Identify which cell holds the provided text, then report its [x, y] central coordinate. 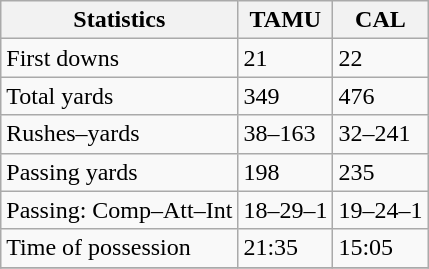
349 [286, 96]
235 [380, 172]
15:05 [380, 248]
Statistics [120, 20]
CAL [380, 20]
198 [286, 172]
38–163 [286, 134]
Total yards [120, 96]
First downs [120, 58]
21:35 [286, 248]
22 [380, 58]
Passing: Comp–Att–Int [120, 210]
Rushes–yards [120, 134]
18–29–1 [286, 210]
TAMU [286, 20]
21 [286, 58]
Time of possession [120, 248]
32–241 [380, 134]
Passing yards [120, 172]
476 [380, 96]
19–24–1 [380, 210]
